Extract the [x, y] coordinate from the center of the cell holding the provided text.  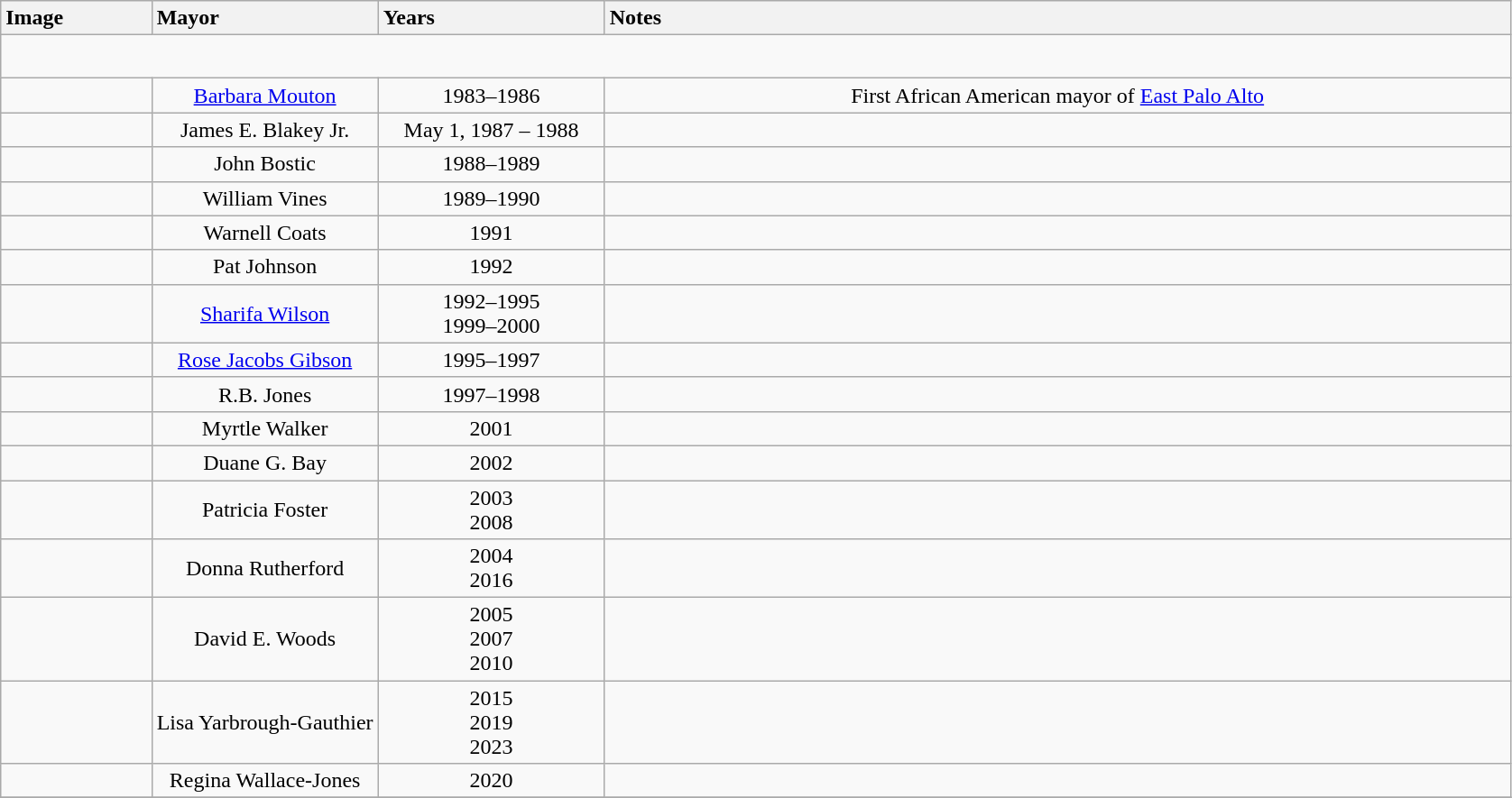
1991 [491, 233]
1983–1986 [491, 96]
Years [491, 18]
1995–1997 [491, 360]
Image [76, 18]
1989–1990 [491, 198]
James E. Blakey Jr. [265, 130]
Rose Jacobs Gibson [265, 360]
Notes [1057, 18]
David E. Woods [265, 639]
2001 [491, 428]
First African American mayor of East Palo Alto [1057, 96]
William Vines [265, 198]
John Bostic [265, 164]
2003 2008 [491, 509]
Lisa Yarbrough-Gauthier [265, 722]
Sharifa Wilson [265, 314]
2004 2016 [491, 568]
Myrtle Walker [265, 428]
Mayor [265, 18]
Donna Rutherford [265, 568]
Regina Wallace-Jones [265, 781]
2002 [491, 463]
Warnell Coats [265, 233]
2015 2019 2023 [491, 722]
1997–1998 [491, 394]
1992–1995 1999–2000 [491, 314]
1992 [491, 267]
2005 2007 2010 [491, 639]
R.B. Jones [265, 394]
1988–1989 [491, 164]
Duane G. Bay [265, 463]
Barbara Mouton [265, 96]
2020 [491, 781]
May 1, 1987 – 1988 [491, 130]
Patricia Foster [265, 509]
Pat Johnson [265, 267]
